Locate the cell with the specified text and output its (X, Y) center coordinate. 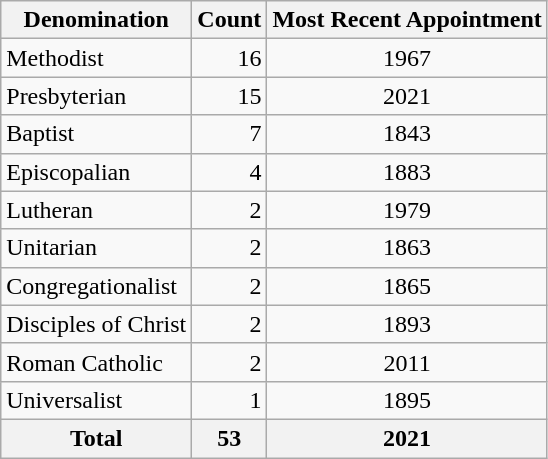
Lutheran (96, 210)
Presbyterian (96, 96)
Total (96, 438)
1883 (407, 172)
Count (230, 20)
1893 (407, 324)
1865 (407, 286)
Unitarian (96, 248)
1863 (407, 248)
2011 (407, 362)
Denomination (96, 20)
1 (230, 400)
Congregationalist (96, 286)
1979 (407, 210)
16 (230, 58)
Episcopalian (96, 172)
1967 (407, 58)
1843 (407, 134)
Universalist (96, 400)
7 (230, 134)
1895 (407, 400)
Methodist (96, 58)
Baptist (96, 134)
53 (230, 438)
Disciples of Christ (96, 324)
Roman Catholic (96, 362)
4 (230, 172)
Most Recent Appointment (407, 20)
15 (230, 96)
